Search for the cell housing the specified text and yield its (X, Y) center coordinate. 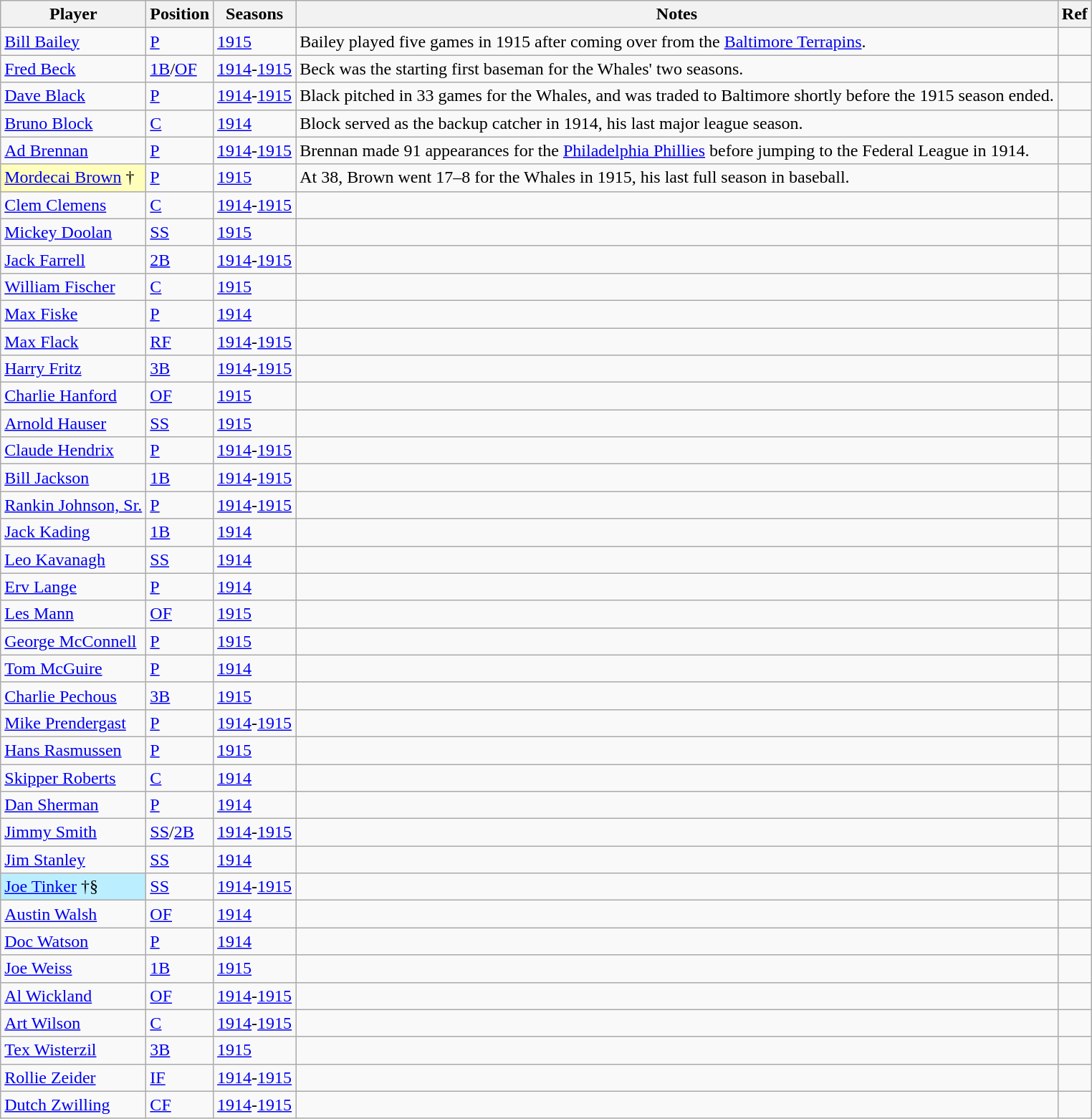
2B (180, 259)
Austin Walsh (73, 914)
Dan Sherman (73, 805)
Notes (677, 14)
Seasons (255, 14)
Skipper Roberts (73, 777)
IF (180, 1077)
Jack Kading (73, 532)
Tom McGuire (73, 668)
Block served as the backup catcher in 1914, his last major league season. (677, 123)
Doc Watson (73, 941)
At 38, Brown went 17–8 for the Whales in 1915, his last full season in baseball. (677, 178)
Erv Lange (73, 587)
Al Wickland (73, 996)
Arnold Hauser (73, 423)
Brennan made 91 appearances for the Philadelphia Phillies before jumping to the Federal League in 1914. (677, 150)
Hans Rasmussen (73, 750)
Bill Jackson (73, 478)
1B/OF (180, 69)
Jim Stanley (73, 860)
Mordecai Brown † (73, 178)
Claude Hendrix (73, 451)
Rollie Zeider (73, 1077)
Mickey Doolan (73, 232)
RF (180, 342)
Fred Beck (73, 69)
Les Mann (73, 614)
Beck was the starting first baseman for the Whales' two seasons. (677, 69)
George McConnell (73, 641)
Harry Fritz (73, 369)
SS/2B (180, 832)
Bruno Block (73, 123)
Mike Prendergast (73, 723)
Ad Brennan (73, 150)
Charlie Pechous (73, 696)
Bill Bailey (73, 42)
Clem Clemens (73, 205)
Black pitched in 33 games for the Whales, and was traded to Baltimore shortly before the 1915 season ended. (677, 96)
CF (180, 1105)
Jimmy Smith (73, 832)
Jack Farrell (73, 259)
Position (180, 14)
Art Wilson (73, 1023)
Leo Kavanagh (73, 559)
Dutch Zwilling (73, 1105)
Charlie Hanford (73, 396)
Bailey played five games in 1915 after coming over from the Baltimore Terrapins. (677, 42)
William Fischer (73, 287)
Max Fiske (73, 314)
Joe Weiss (73, 969)
Rankin Johnson, Sr. (73, 505)
Tex Wisterzil (73, 1050)
Max Flack (73, 342)
Dave Black (73, 96)
Ref (1075, 14)
Player (73, 14)
Joe Tinker †§ (73, 887)
